Provide the (X, Y) coordinate of the cell's center where the given text is located.  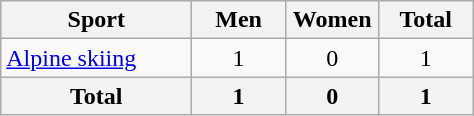
Sport (96, 20)
Women (332, 20)
Alpine skiing (96, 58)
Men (239, 20)
